Detect which cell encompasses the target text, then output its [x, y] center coordinate. 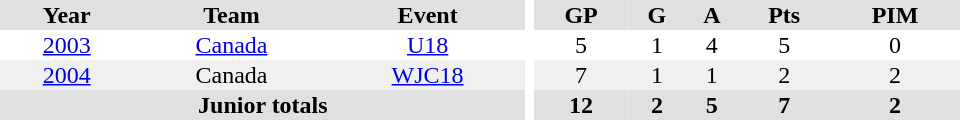
A [712, 15]
Pts [784, 15]
PIM [895, 15]
Junior totals [263, 105]
0 [895, 45]
2004 [66, 75]
G [658, 15]
U18 [428, 45]
2003 [66, 45]
12 [582, 105]
4 [712, 45]
Event [428, 15]
WJC18 [428, 75]
GP [582, 15]
Team [231, 15]
Year [66, 15]
